Capture the cell that displays the provided text and extract its (x, y) central coordinate. 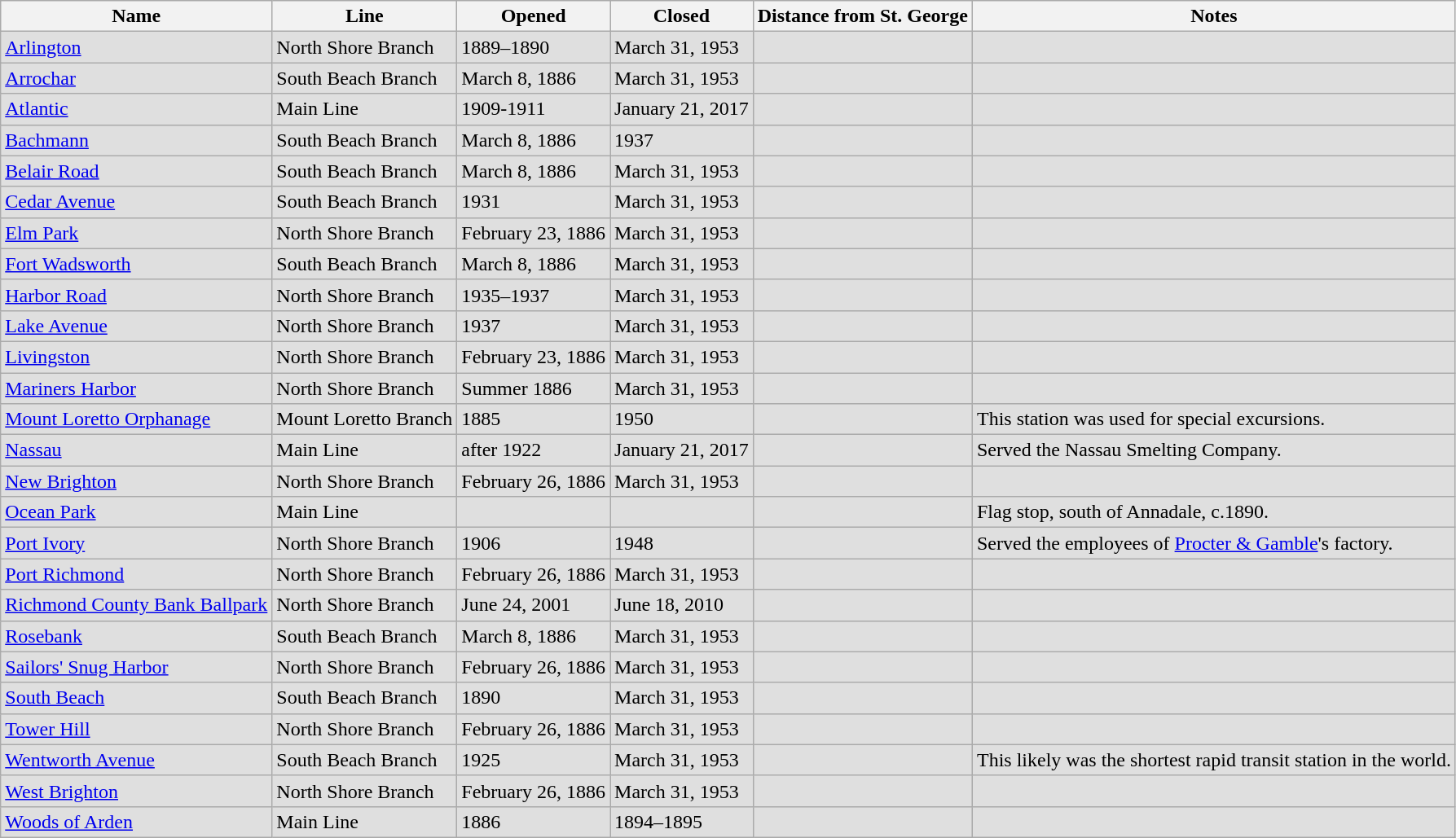
Cedar Avenue (137, 202)
Elm Park (137, 233)
Flag stop, south of Annadale, c.1890. (1214, 512)
1889–1890 (534, 47)
1886 (534, 822)
1906 (534, 543)
This station was used for special excursions. (1214, 419)
Served the Nassau Smelting Company. (1214, 450)
1890 (534, 698)
Atlantic (137, 109)
1925 (534, 760)
Arrochar (137, 78)
June 24, 2001 (534, 605)
Fort Wadsworth (137, 264)
Lake Avenue (137, 326)
1894–1895 (682, 822)
Served the employees of Procter & Gamble's factory. (1214, 543)
Notes (1214, 16)
Woods of Arden (137, 822)
Opened (534, 16)
South Beach (137, 698)
Line (365, 16)
Distance from St. George (862, 16)
Rosebank (137, 636)
Mount Loretto Orphanage (137, 419)
New Brighton (137, 481)
1909-1911 (534, 109)
1950 (682, 419)
Bachmann (137, 140)
This likely was the shortest rapid transit station in the world. (1214, 760)
Nassau (137, 450)
Ocean Park (137, 512)
Closed (682, 16)
Tower Hill (137, 729)
West Brighton (137, 791)
Summer 1886 (534, 388)
1935–1937 (534, 295)
June 18, 2010 (682, 605)
Name (137, 16)
Sailors' Snug Harbor (137, 667)
Harbor Road (137, 295)
1948 (682, 543)
Port Richmond (137, 574)
after 1922 (534, 450)
Mariners Harbor (137, 388)
1931 (534, 202)
Wentworth Avenue (137, 760)
Mount Loretto Branch (365, 419)
1885 (534, 419)
Livingston (137, 357)
Richmond County Bank Ballpark (137, 605)
Port Ivory (137, 543)
Belair Road (137, 171)
Arlington (137, 47)
